Locate the cell with the specified text and output its [x, y] center coordinate. 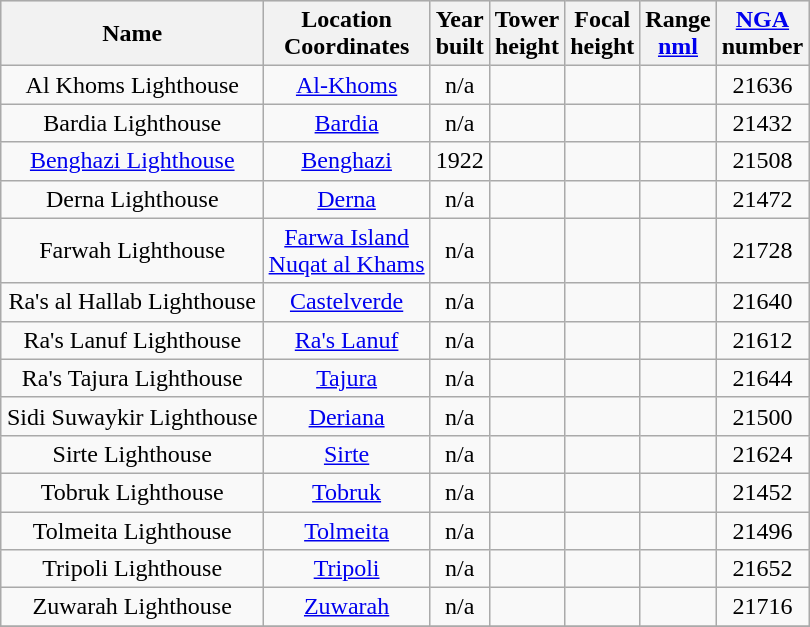
Tolmeita Lighthouse [132, 531]
Benghazi [346, 161]
Deriana [346, 416]
Location Coordinates [346, 34]
Derna Lighthouse [132, 199]
21612 [762, 340]
Sirte Lighthouse [132, 454]
21508 [762, 161]
Derna [346, 199]
Ra's al Hallab Lighthouse [132, 302]
21432 [762, 123]
Sidi Suwaykir Lighthouse [132, 416]
Benghazi Lighthouse [132, 161]
Farwa Island Nuqat al Khams [346, 250]
Focal height [602, 34]
Ra's Lanuf [346, 340]
21644 [762, 378]
Tolmeita [346, 531]
Rangenml [678, 34]
1922 [460, 161]
Ra's Tajura Lighthouse [132, 378]
Name [132, 34]
21636 [762, 85]
21716 [762, 607]
Bardia [346, 123]
21496 [762, 531]
21624 [762, 454]
Tajura [346, 378]
Bardia Lighthouse [132, 123]
Yearbuilt [460, 34]
Tripoli [346, 569]
Zuwarah [346, 607]
NGAnumber [762, 34]
Castelverde [346, 302]
21500 [762, 416]
Al Khoms Lighthouse [132, 85]
Zuwarah Lighthouse [132, 607]
Sirte [346, 454]
Ra's Lanuf Lighthouse [132, 340]
Tobruk Lighthouse [132, 492]
Farwah Lighthouse [132, 250]
21452 [762, 492]
Tripoli Lighthouse [132, 569]
21728 [762, 250]
Towerheight [527, 34]
21472 [762, 199]
Tobruk [346, 492]
21652 [762, 569]
Al-Khoms [346, 85]
21640 [762, 302]
